Identify which cell holds the provided text, then report its [x, y] central coordinate. 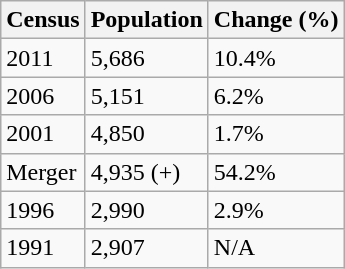
5,151 [146, 96]
5,686 [146, 58]
Census [43, 20]
2006 [43, 96]
2011 [43, 58]
2,990 [146, 210]
4,850 [146, 134]
10.4% [276, 58]
2001 [43, 134]
6.2% [276, 96]
1.7% [276, 134]
54.2% [276, 172]
2,907 [146, 248]
2.9% [276, 210]
1991 [43, 248]
Merger [43, 172]
Population [146, 20]
1996 [43, 210]
N/A [276, 248]
4,935 (+) [146, 172]
Change (%) [276, 20]
